Provide the [X, Y] coordinate of the cell's center where the given text is located.  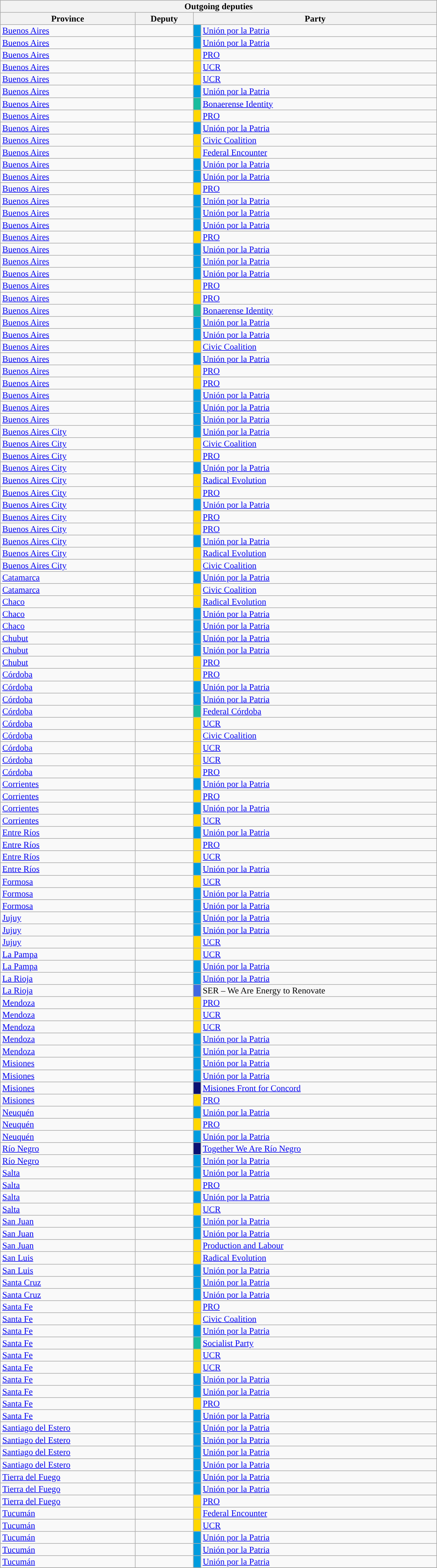
Party [315, 19]
SER – We Are Energy to Renovate [319, 991]
Outgoing deputies [219, 7]
Misiones Front for Concord [319, 1088]
Together We Are Río Negro [319, 1149]
Province [68, 19]
Production and Labour [319, 1246]
Socialist Party [319, 1343]
Deputy [164, 19]
Federal Córdoba [319, 711]
